Find where the given text appears and provide that cell's center as [X, Y] coordinate. 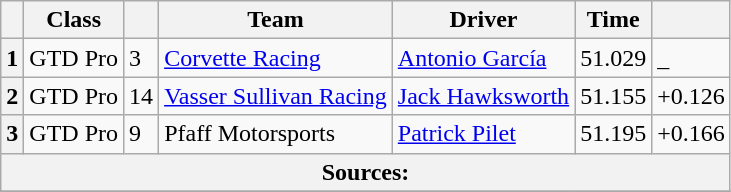
51.195 [614, 134]
Sources: [366, 172]
Pfaff Motorsports [276, 134]
Corvette Racing [276, 58]
_ [692, 58]
Vasser Sullivan Racing [276, 96]
Antonio García [483, 58]
Patrick Pilet [483, 134]
+0.166 [692, 134]
Class [74, 20]
1 [12, 58]
9 [142, 134]
2 [12, 96]
Driver [483, 20]
51.155 [614, 96]
Time [614, 20]
14 [142, 96]
+0.126 [692, 96]
Team [276, 20]
51.029 [614, 58]
Jack Hawksworth [483, 96]
